For the text-containing cell, return its midpoint in (x, y) coordinate format. 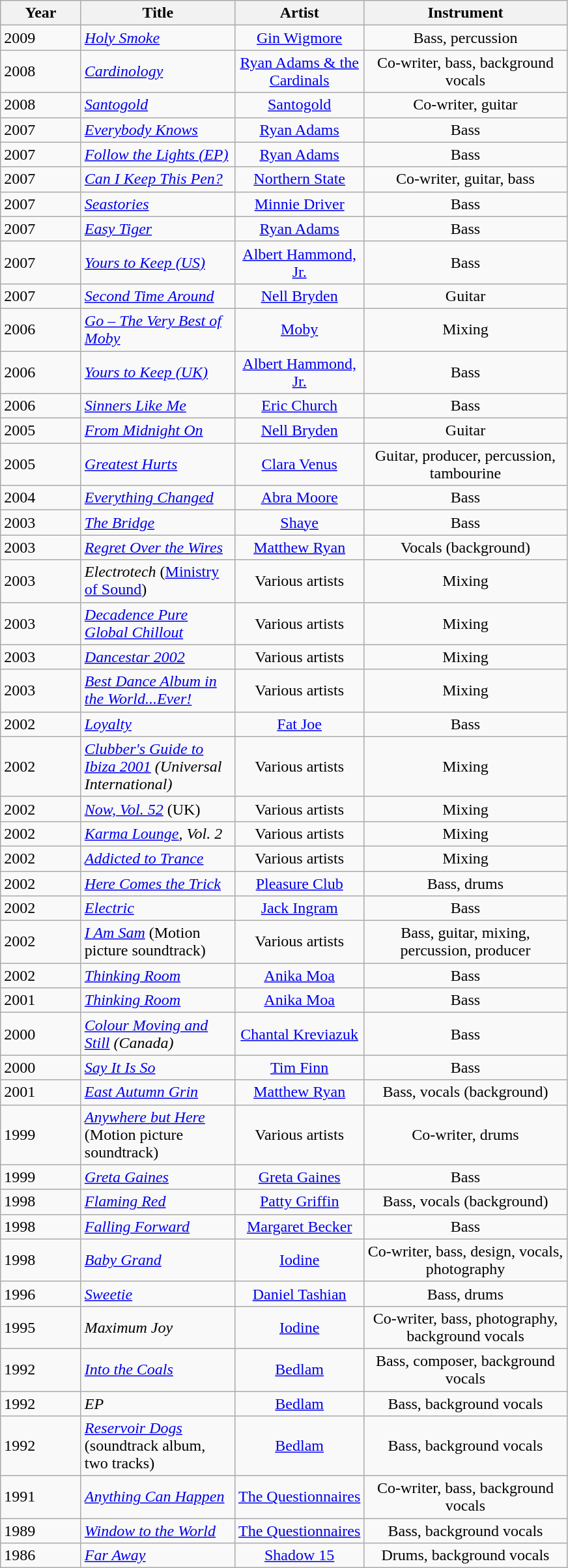
Baby Grand (158, 1260)
Karma Lounge, Vol. 2 (158, 834)
1995 (41, 1327)
Addicted to Trance (158, 858)
Chantal Kreviazuk (300, 1034)
Maximum Joy (158, 1327)
Patty Griffin (300, 1202)
Window to the World (158, 1531)
Minnie Driver (300, 204)
Colour Moving and Still (Canada) (158, 1034)
The Bridge (158, 523)
Margaret Becker (300, 1227)
Say It Is So (158, 1067)
Everybody Knows (158, 130)
Bass, guitar, mixing, percussion, producer (465, 942)
Northern State (300, 179)
Regret Over the Wires (158, 547)
Electrotech (Ministry of Sound) (158, 581)
Anywhere but Here (Motion picture soundtrack) (158, 1135)
Cardinology (158, 72)
1989 (41, 1531)
Anything Can Happen (158, 1498)
Far Away (158, 1556)
Ryan Adams & the Cardinals (300, 72)
Jack Ingram (300, 908)
Bass, composer, background vocals (465, 1370)
Clubber's Guide to Ibiza 2001 (Universal International) (158, 766)
EP (158, 1403)
Holy Smoke (158, 38)
I Am Sam (Motion picture soundtrack) (158, 942)
Title (158, 13)
Here Comes the Trick (158, 883)
Abra Moore (300, 498)
Greatest Hurts (158, 464)
Sweetie (158, 1294)
1986 (41, 1556)
Yours to Keep (UK) (158, 371)
Loyalty (158, 724)
Electric (158, 908)
Daniel Tashian (300, 1294)
Bass, percussion (465, 38)
Vocals (background) (465, 547)
Best Dance Album in the World...Ever! (158, 691)
From Midnight On (158, 431)
1996 (41, 1294)
Yours to Keep (US) (158, 262)
Artist (300, 13)
Guitar, producer, percussion, tambourine (465, 464)
Co-writer, guitar (465, 105)
Co-writer, drums (465, 1135)
Second Time Around (158, 296)
Go – The Very Best of Moby (158, 330)
Decadence Pure Global Chillout (158, 623)
Pleasure Club (300, 883)
Moby (300, 330)
Now, Vol. 52 (UK) (158, 809)
Falling Forward (158, 1227)
1991 (41, 1498)
Tim Finn (300, 1067)
Drums, background vocals (465, 1556)
Easy Tiger (158, 229)
Into the Coals (158, 1370)
Clara Venus (300, 464)
Dancestar 2002 (158, 657)
East Autumn Grin (158, 1092)
Year (41, 13)
Instrument (465, 13)
2009 (41, 38)
Co-writer, guitar, bass (465, 179)
Can I Keep This Pen? (158, 179)
Sinners Like Me (158, 406)
Co-writer, bass, design, vocals, photography (465, 1260)
Gin Wigmore (300, 38)
Seastories (158, 204)
Co-writer, bass, photography, background vocals (465, 1327)
Everything Changed (158, 498)
Shaye (300, 523)
Fat Joe (300, 724)
Shadow 15 (300, 1556)
Flaming Red (158, 1202)
Reservoir Dogs (soundtrack album, two tracks) (158, 1446)
2004 (41, 498)
Eric Church (300, 406)
Follow the Lights (EP) (158, 154)
